Search for the cell housing the specified text and yield its (X, Y) center coordinate. 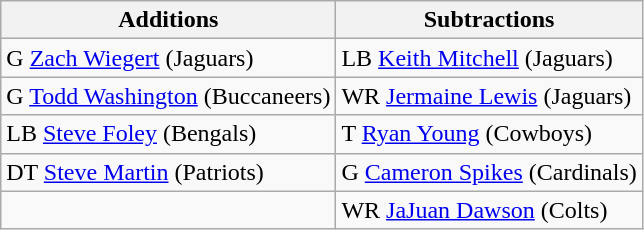
DT Steve Martin (Patriots) (168, 172)
Additions (168, 20)
LB Keith Mitchell (Jaguars) (489, 58)
G Zach Wiegert (Jaguars) (168, 58)
LB Steve Foley (Bengals) (168, 134)
G Todd Washington (Buccaneers) (168, 96)
T Ryan Young (Cowboys) (489, 134)
WR Jermaine Lewis (Jaguars) (489, 96)
G Cameron Spikes (Cardinals) (489, 172)
WR JaJuan Dawson (Colts) (489, 210)
Subtractions (489, 20)
